Locate the cell with the specified text and output its (X, Y) center coordinate. 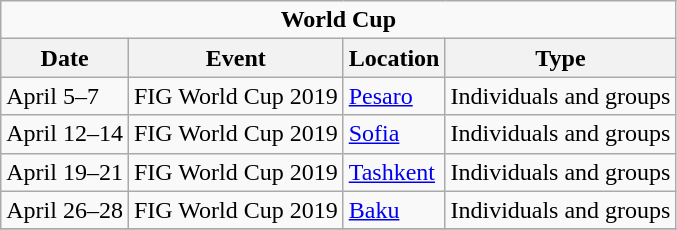
Sofia (394, 134)
April 26–28 (65, 210)
April 5–7 (65, 96)
Date (65, 58)
Type (560, 58)
Event (236, 58)
April 19–21 (65, 172)
Location (394, 58)
World Cup (338, 20)
Baku (394, 210)
Tashkent (394, 172)
Pesaro (394, 96)
April 12–14 (65, 134)
